Search for the cell housing the specified text and yield its (X, Y) center coordinate. 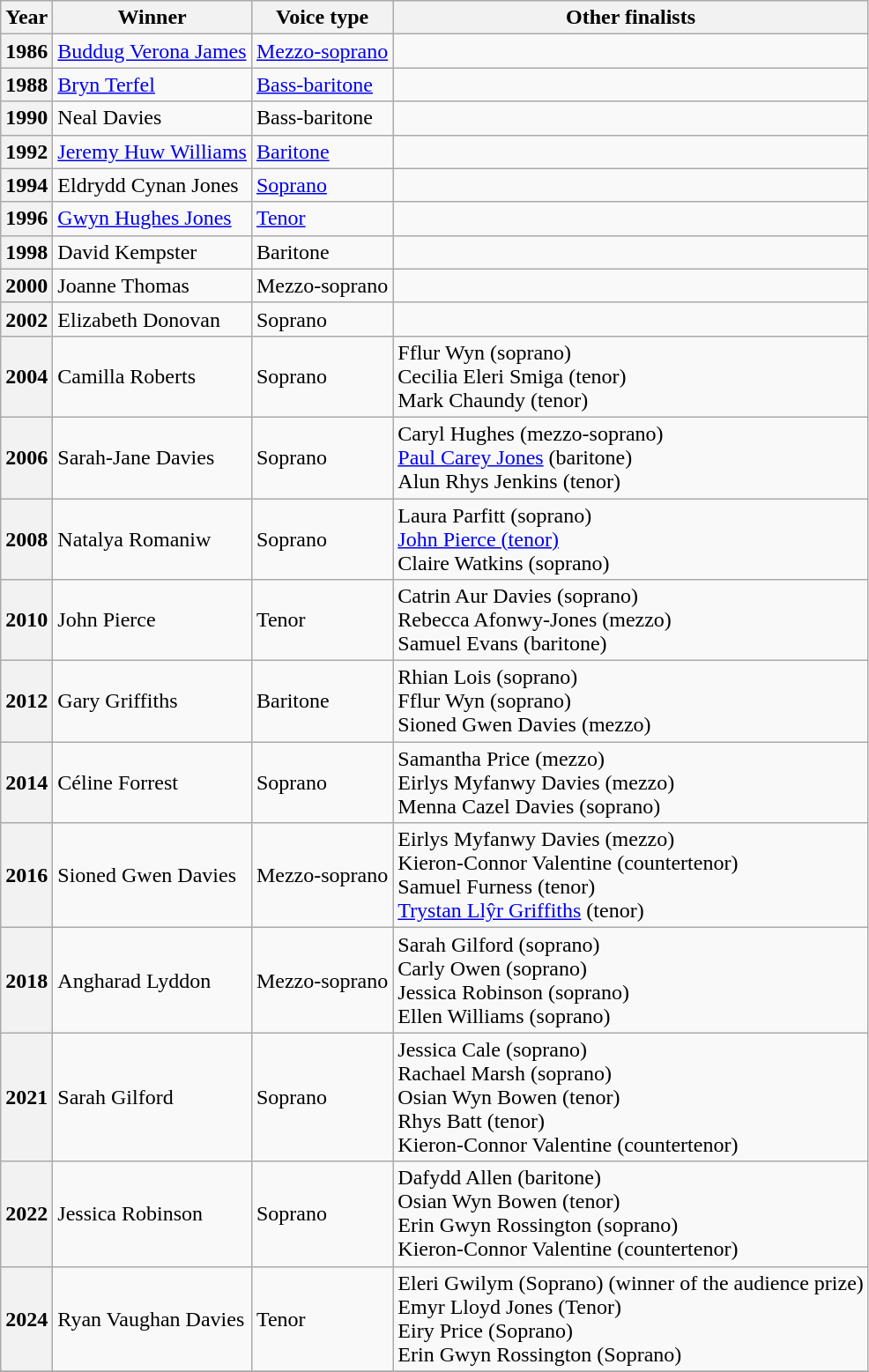
Sioned Gwen Davies (152, 876)
1988 (26, 85)
1994 (26, 185)
John Pierce (152, 620)
Elizabeth Donovan (152, 319)
Sarah Gilford (152, 1097)
Jessica Cale (soprano)Rachael Marsh (soprano)Osian Wyn Bowen (tenor) Rhys Batt (tenor)Kieron-Connor Valentine (countertenor) (631, 1097)
Jessica Robinson (152, 1214)
2008 (26, 539)
Céline Forrest (152, 782)
Sarah-Jane Davies (152, 457)
Catrin Aur Davies (soprano)Rebecca Afonwy-Jones (mezzo)Samuel Evans (baritone) (631, 620)
2014 (26, 782)
Jeremy Huw Williams (152, 152)
Sarah Gilford (soprano)Carly Owen (soprano)Jessica Robinson (soprano)Ellen Williams (soprano) (631, 980)
Rhian Lois (soprano)Fflur Wyn (soprano)Sioned Gwen Davies (mezzo) (631, 701)
2010 (26, 620)
1996 (26, 219)
Caryl Hughes (mezzo-soprano)Paul Carey Jones (baritone)Alun Rhys Jenkins (tenor) (631, 457)
2016 (26, 876)
Eirlys Myfanwy Davies (mezzo)Kieron-Connor Valentine (countertenor)Samuel Furness (tenor)Trystan Llŷr Griffiths (tenor) (631, 876)
2004 (26, 376)
Camilla Roberts (152, 376)
Laura Parfitt (soprano)John Pierce (tenor)Claire Watkins (soprano) (631, 539)
Joanne Thomas (152, 286)
Bryn Terfel (152, 85)
Buddug Verona James (152, 51)
1990 (26, 118)
Gary Griffiths (152, 701)
Natalya Romaniw (152, 539)
2022 (26, 1214)
1986 (26, 51)
2018 (26, 980)
Gwyn Hughes Jones (152, 219)
Year (26, 18)
Samantha Price (mezzo)Eirlys Myfanwy Davies (mezzo)Menna Cazel Davies (soprano) (631, 782)
2000 (26, 286)
Fflur Wyn (soprano)Cecilia Eleri Smiga (tenor)Mark Chaundy (tenor) (631, 376)
1992 (26, 152)
1998 (26, 252)
2024 (26, 1318)
Ryan Vaughan Davies (152, 1318)
Dafydd Allen (baritone)Osian Wyn Bowen (tenor)Erin Gwyn Rossington (soprano)Kieron-Connor Valentine (countertenor) (631, 1214)
2021 (26, 1097)
Neal Davies (152, 118)
2002 (26, 319)
Eleri Gwilym (Soprano) (winner of the audience prize)Emyr Lloyd Jones (Tenor)Eiry Price (Soprano)Erin Gwyn Rossington (Soprano) (631, 1318)
Winner (152, 18)
Angharad Lyddon (152, 980)
David Kempster (152, 252)
2012 (26, 701)
Voice type (322, 18)
2006 (26, 457)
Eldrydd Cynan Jones (152, 185)
Other finalists (631, 18)
